Return [x, y] of the center of cell containing provided text 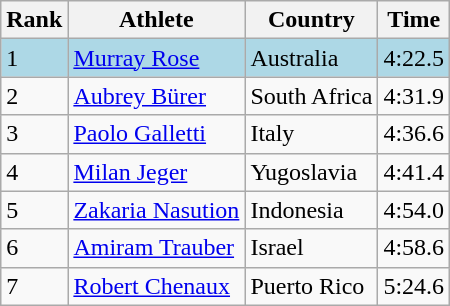
4:58.6 [414, 248]
Zakaria Nasution [156, 210]
4 [34, 172]
3 [34, 134]
5:24.6 [414, 286]
Amiram Trauber [156, 248]
Australia [312, 58]
Israel [312, 248]
Paolo Galletti [156, 134]
Rank [34, 20]
Puerto Rico [312, 286]
2 [34, 96]
5 [34, 210]
1 [34, 58]
4:41.4 [414, 172]
Italy [312, 134]
Country [312, 20]
Yugoslavia [312, 172]
Indonesia [312, 210]
Aubrey Bürer [156, 96]
4:31.9 [414, 96]
Milan Jeger [156, 172]
Athlete [156, 20]
Murray Rose [156, 58]
Time [414, 20]
Robert Chenaux [156, 286]
7 [34, 286]
4:22.5 [414, 58]
4:54.0 [414, 210]
6 [34, 248]
South Africa [312, 96]
4:36.6 [414, 134]
